Determine the [X, Y] coordinate at the center of the cell enclosing the given text.  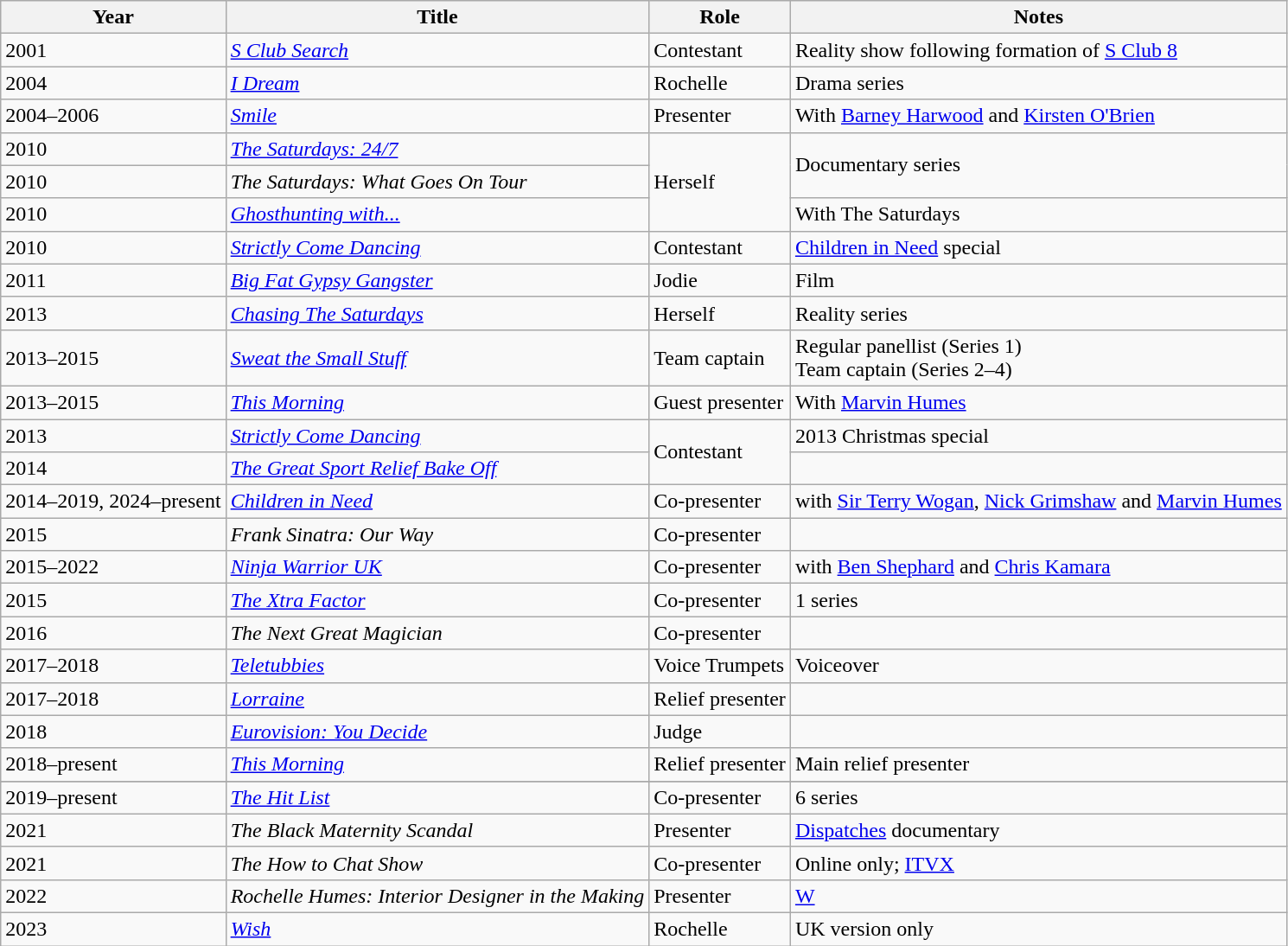
2015–2022 [113, 567]
Teletubbies [437, 666]
2022 [113, 896]
Drama series [1038, 83]
Chasing The Saturdays [437, 313]
The Black Maternity Scandal [437, 830]
The How to Chat Show [437, 863]
2014–2019, 2024–present [113, 502]
Reality show following formation of S Club 8 [1038, 50]
Team captain [720, 358]
The Great Sport Relief Bake Off [437, 469]
2001 [113, 50]
The Xtra Factor [437, 600]
Online only; ITVX [1038, 863]
2011 [113, 280]
Children in Need [437, 502]
Big Fat Gypsy Gangster [437, 280]
Ghosthunting with... [437, 214]
6 series [1038, 797]
Lorraine [437, 699]
1 series [1038, 600]
I Dream [437, 83]
Ninja Warrior UK [437, 567]
Jodie [720, 280]
Year [113, 17]
Regular panellist (Series 1)Team captain (Series 2–4) [1038, 358]
The Saturdays: What Goes On Tour [437, 182]
Smile [437, 116]
The Hit List [437, 797]
Wish [437, 929]
Frank Sinatra: Our Way [437, 534]
UK version only [1038, 929]
The Saturdays: 24/7 [437, 149]
2014 [113, 469]
2019–present [113, 797]
2004–2006 [113, 116]
Voice Trumpets [720, 666]
Notes [1038, 17]
Reality series [1038, 313]
Role [720, 17]
With The Saturdays [1038, 214]
S Club Search [437, 50]
Dispatches documentary [1038, 830]
Documentary series [1038, 165]
Eurovision: You Decide [437, 732]
with Ben Shephard and Chris Kamara [1038, 567]
2023 [113, 929]
with Sir Terry Wogan, Nick Grimshaw and Marvin Humes [1038, 502]
Judge [720, 732]
With Barney Harwood and Kirsten O'Brien [1038, 116]
2016 [113, 633]
Voiceover [1038, 666]
Children in Need special [1038, 247]
Rochelle Humes: Interior Designer in the Making [437, 896]
2018 [113, 732]
2004 [113, 83]
With Marvin Humes [1038, 402]
Title [437, 17]
The Next Great Magician [437, 633]
Sweat the Small Stuff [437, 358]
Film [1038, 280]
2018–present [113, 764]
Guest presenter [720, 402]
W [1038, 896]
2013 Christmas special [1038, 435]
Main relief presenter [1038, 764]
